Extract the (x, y) coordinate from the center of the cell holding the provided text.  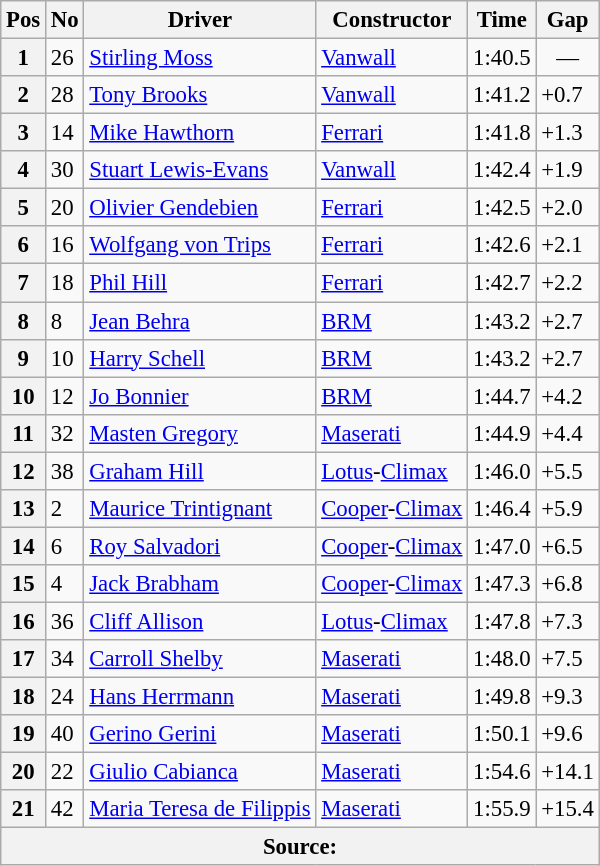
32 (65, 433)
Tony Brooks (200, 95)
9 (24, 358)
+0.7 (568, 95)
1:41.2 (502, 95)
1:49.8 (502, 697)
Jack Brabham (200, 584)
Gerino Gerini (200, 734)
24 (65, 697)
Roy Salvadori (200, 546)
No (65, 20)
1:47.3 (502, 584)
1:44.9 (502, 433)
1:46.0 (502, 471)
17 (24, 659)
Pos (24, 20)
Carroll Shelby (200, 659)
Olivier Gendebien (200, 208)
Constructor (392, 20)
+15.4 (568, 809)
1:42.4 (502, 170)
Graham Hill (200, 471)
Gap (568, 20)
+9.6 (568, 734)
+4.4 (568, 433)
1:41.8 (502, 133)
1:48.0 (502, 659)
+2.0 (568, 208)
Masten Gregory (200, 433)
+9.3 (568, 697)
+1.9 (568, 170)
26 (65, 58)
+6.5 (568, 546)
+2.2 (568, 283)
+14.1 (568, 772)
Time (502, 20)
+2.1 (568, 245)
1:47.0 (502, 546)
1:50.1 (502, 734)
+7.5 (568, 659)
Maria Teresa de Filippis (200, 809)
+5.9 (568, 509)
Stuart Lewis-Evans (200, 170)
+1.3 (568, 133)
Maurice Trintignant (200, 509)
1:47.8 (502, 621)
+5.5 (568, 471)
1:42.7 (502, 283)
Harry Schell (200, 358)
Jo Bonnier (200, 396)
Phil Hill (200, 283)
+7.3 (568, 621)
+6.8 (568, 584)
+4.2 (568, 396)
13 (24, 509)
1:42.6 (502, 245)
Driver (200, 20)
— (568, 58)
21 (24, 809)
40 (65, 734)
38 (65, 471)
Stirling Moss (200, 58)
1:44.7 (502, 396)
28 (65, 95)
15 (24, 584)
Source: (300, 847)
1:42.5 (502, 208)
Mike Hawthorn (200, 133)
Jean Behra (200, 321)
Cliff Allison (200, 621)
1:55.9 (502, 809)
19 (24, 734)
42 (65, 809)
1 (24, 58)
5 (24, 208)
7 (24, 283)
1:54.6 (502, 772)
36 (65, 621)
11 (24, 433)
34 (65, 659)
1:40.5 (502, 58)
Giulio Cabianca (200, 772)
3 (24, 133)
1:46.4 (502, 509)
Wolfgang von Trips (200, 245)
22 (65, 772)
30 (65, 170)
Hans Herrmann (200, 697)
